Detect which cell encompasses the target text, then output its [x, y] center coordinate. 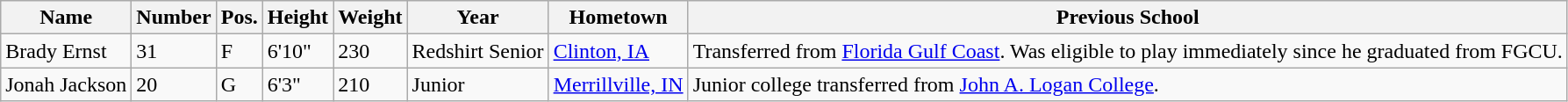
6'3" [297, 84]
Hometown [618, 18]
Redshirt Senior [477, 51]
G [239, 84]
230 [370, 51]
Junior college transferred from John A. Logan College. [1128, 84]
Name [67, 18]
Transferred from Florida Gulf Coast. Was eligible to play immediately since he graduated from FGCU. [1128, 51]
31 [174, 51]
210 [370, 84]
Previous School [1128, 18]
Height [297, 18]
Year [477, 18]
Pos. [239, 18]
Weight [370, 18]
20 [174, 84]
Clinton, IA [618, 51]
Junior [477, 84]
Brady Ernst [67, 51]
F [239, 51]
Jonah Jackson [67, 84]
6'10" [297, 51]
Merrillville, IN [618, 84]
Number [174, 18]
